Return the (X, Y) coordinate for the center point of the cell that contains the specified text.  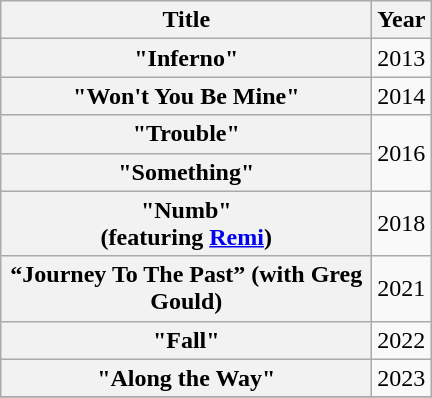
2013 (402, 58)
"Won't You Be Mine" (186, 96)
Year (402, 20)
"Inferno" (186, 58)
2022 (402, 340)
2014 (402, 96)
2016 (402, 153)
Title (186, 20)
"Fall" (186, 340)
"Something" (186, 172)
"Numb" (featuring Remi) (186, 224)
2023 (402, 378)
"Trouble" (186, 134)
2021 (402, 288)
“Journey To The Past” (with Greg Gould) (186, 288)
2018 (402, 224)
"Along the Way" (186, 378)
